Find where the given text appears and provide that cell's center as [x, y] coordinate. 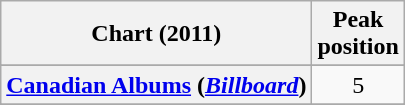
Chart (2011) [156, 34]
5 [358, 85]
Peakposition [358, 34]
Canadian Albums (Billboard) [156, 85]
